Extract the [x, y] coordinate from the center of the cell holding the provided text.  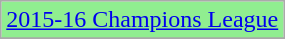
2015-16 Champions League [142, 20]
